Locate the cell with the specified text and output its [X, Y] center coordinate. 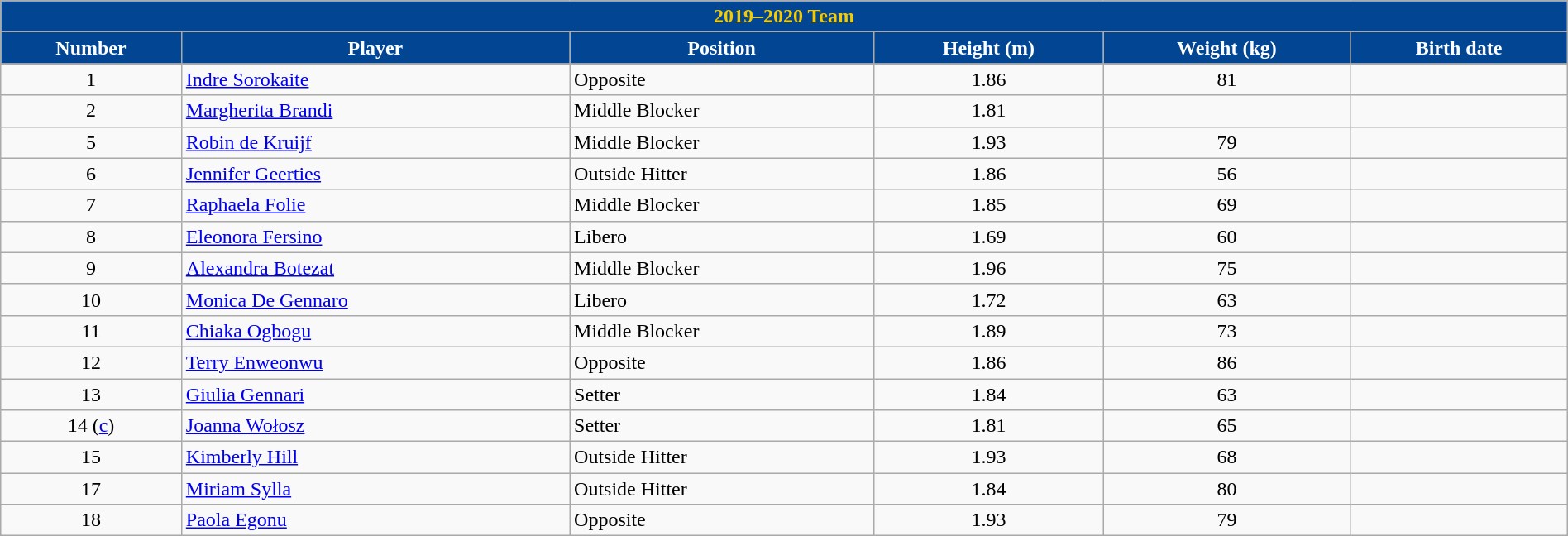
Weight (kg) [1227, 48]
1.85 [989, 205]
68 [1227, 457]
Height (m) [989, 48]
Raphaela Folie [375, 205]
Joanna Wołosz [375, 426]
Chiaka Ogbogu [375, 331]
6 [91, 174]
Kimberly Hill [375, 457]
9 [91, 268]
1.89 [989, 331]
Alexandra Botezat [375, 268]
80 [1227, 489]
Robin de Kruijf [375, 142]
Birth date [1459, 48]
Paola Egonu [375, 520]
15 [91, 457]
2019–2020 Team [784, 17]
69 [1227, 205]
Number [91, 48]
73 [1227, 331]
1.96 [989, 268]
Position [722, 48]
18 [91, 520]
14 (c) [91, 426]
Terry Enweonwu [375, 362]
2 [91, 111]
75 [1227, 268]
Giulia Gennari [375, 395]
65 [1227, 426]
5 [91, 142]
1.72 [989, 299]
Monica De Gennaro [375, 299]
8 [91, 237]
81 [1227, 79]
Eleonora Fersino [375, 237]
13 [91, 395]
Player [375, 48]
Margherita Brandi [375, 111]
10 [91, 299]
12 [91, 362]
11 [91, 331]
Miriam Sylla [375, 489]
7 [91, 205]
Jennifer Geerties [375, 174]
1 [91, 79]
1.69 [989, 237]
17 [91, 489]
60 [1227, 237]
Indre Sorokaite [375, 79]
86 [1227, 362]
56 [1227, 174]
